Extract the (X, Y) coordinate from the center of the cell holding the provided text.  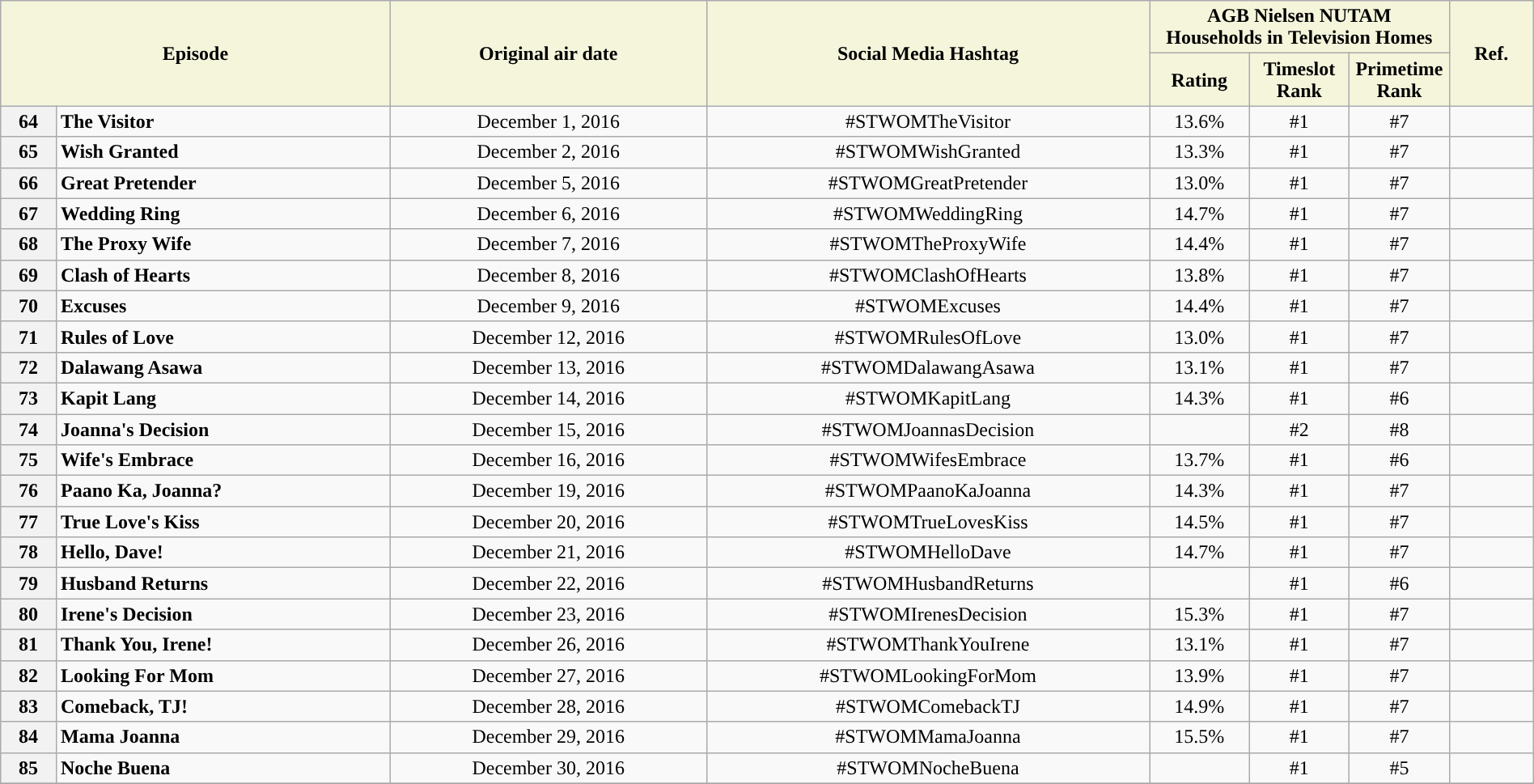
#STWOMKapitLang (927, 398)
December 2, 2016 (549, 152)
December 5, 2016 (549, 183)
#STWOMGreatPretender (927, 183)
December 14, 2016 (549, 398)
#STWOMWeddingRing (927, 214)
#STWOMTrueLovesKiss (927, 522)
#STWOMComebackTJ (927, 706)
December 28, 2016 (549, 706)
#STWOMNocheBuena (927, 768)
67 (29, 214)
December 29, 2016 (549, 737)
AGB Nielsen NUTAM Households in Television Homes (1299, 28)
Hello, Dave! (223, 553)
75 (29, 460)
Clash of Hearts (223, 275)
Paano Ka, Joanna? (223, 491)
Husband Returns (223, 583)
December 20, 2016 (549, 522)
#STWOMTheProxyWife (927, 244)
79 (29, 583)
Mama Joanna (223, 737)
71 (29, 337)
13.6% (1199, 121)
December 26, 2016 (549, 645)
73 (29, 398)
84 (29, 737)
78 (29, 553)
Timeslot Rank (1299, 79)
76 (29, 491)
13.3% (1199, 152)
Looking For Mom (223, 676)
December 15, 2016 (549, 430)
83 (29, 706)
74 (29, 430)
Rules of Love (223, 337)
Primetime Rank (1400, 79)
15.3% (1199, 614)
82 (29, 676)
December 9, 2016 (549, 306)
Episode (196, 53)
December 16, 2016 (549, 460)
December 19, 2016 (549, 491)
December 27, 2016 (549, 676)
December 7, 2016 (549, 244)
December 12, 2016 (549, 337)
#STWOMIrenesDecision (927, 614)
#STWOMClashOfHearts (927, 275)
68 (29, 244)
#STWOMTheVisitor (927, 121)
14.9% (1199, 706)
#5 (1400, 768)
December 21, 2016 (549, 553)
#STWOMMamaJoanna (927, 737)
Rating (1199, 79)
December 1, 2016 (549, 121)
December 8, 2016 (549, 275)
#8 (1400, 430)
81 (29, 645)
Great Pretender (223, 183)
64 (29, 121)
#STWOMHusbandReturns (927, 583)
#STWOMLookingForMom (927, 676)
Excuses (223, 306)
14.5% (1199, 522)
Noche Buena (223, 768)
#STWOMRulesOfLove (927, 337)
13.9% (1199, 676)
#STWOMThankYouIrene (927, 645)
66 (29, 183)
Ref. (1491, 53)
#STWOMJoannasDecision (927, 430)
Wife's Embrace (223, 460)
Dalawang Asawa (223, 367)
70 (29, 306)
December 23, 2016 (549, 614)
December 30, 2016 (549, 768)
77 (29, 522)
#STWOMPaanoKaJoanna (927, 491)
72 (29, 367)
#STWOMExcuses (927, 306)
Kapit Lang (223, 398)
#STWOMWifesEmbrace (927, 460)
December 13, 2016 (549, 367)
85 (29, 768)
#2 (1299, 430)
Social Media Hashtag (927, 53)
Wish Granted (223, 152)
65 (29, 152)
Thank You, Irene! (223, 645)
69 (29, 275)
True Love's Kiss (223, 522)
Wedding Ring (223, 214)
80 (29, 614)
December 6, 2016 (549, 214)
Irene's Decision (223, 614)
Original air date (549, 53)
#STWOMHelloDave (927, 553)
Joanna's Decision (223, 430)
The Proxy Wife (223, 244)
Comeback, TJ! (223, 706)
13.7% (1199, 460)
The Visitor (223, 121)
#STWOMWishGranted (927, 152)
#STWOMDalawangAsawa (927, 367)
15.5% (1199, 737)
December 22, 2016 (549, 583)
13.8% (1199, 275)
